Detect which cell encompasses the target text, then output its (X, Y) center coordinate. 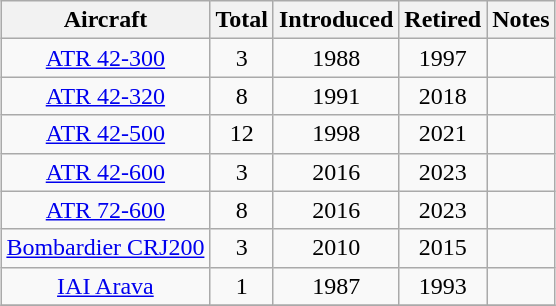
Retired (443, 20)
1 (242, 286)
Introduced (336, 20)
Total (242, 20)
ATR 42-320 (106, 96)
1987 (336, 286)
2021 (443, 134)
1998 (336, 134)
Notes (521, 20)
1991 (336, 96)
1997 (443, 58)
Aircraft (106, 20)
2018 (443, 96)
2010 (336, 248)
12 (242, 134)
ATR 72-600 (106, 210)
ATR 42-600 (106, 172)
1988 (336, 58)
ATR 42-500 (106, 134)
Bombardier CRJ200 (106, 248)
IAI Arava (106, 286)
ATR 42-300 (106, 58)
2015 (443, 248)
1993 (443, 286)
